Locate the cell with the specified text and output its [x, y] center coordinate. 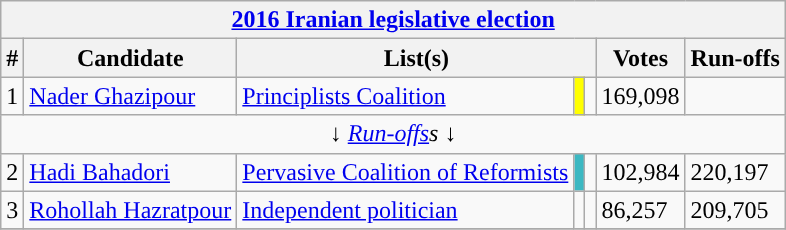
220,197 [735, 172]
List(s) [416, 58]
Candidate [130, 58]
3 [12, 210]
169,098 [640, 96]
Principlists Coalition [406, 96]
Hadi Bahadori [130, 172]
102,984 [640, 172]
Votes [640, 58]
2 [12, 172]
Nader Ghazipour [130, 96]
Rohollah Hazratpour [130, 210]
Independent politician [406, 210]
Run-offs [735, 58]
1 [12, 96]
2016 Iranian legislative election [394, 20]
209,705 [735, 210]
↓ Run-offss ↓ [394, 134]
# [12, 58]
86,257 [640, 210]
Pervasive Coalition of Reformists [406, 172]
